Scan for the cell matching the given text and deliver its [X, Y] coordinate at center. 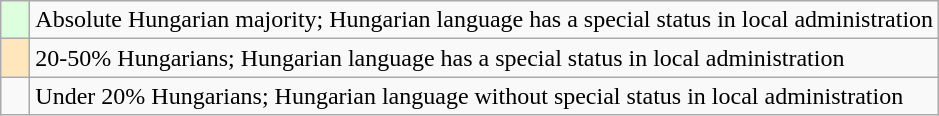
Under 20% Hungarians; Hungarian language without special status in local administration [484, 96]
20-50% Hungarians; Hungarian language has a special status in local administration [484, 58]
Absolute Hungarian majority; Hungarian language has a special status in local administration [484, 20]
